For the text-containing cell, return its midpoint in [X, Y] coordinate format. 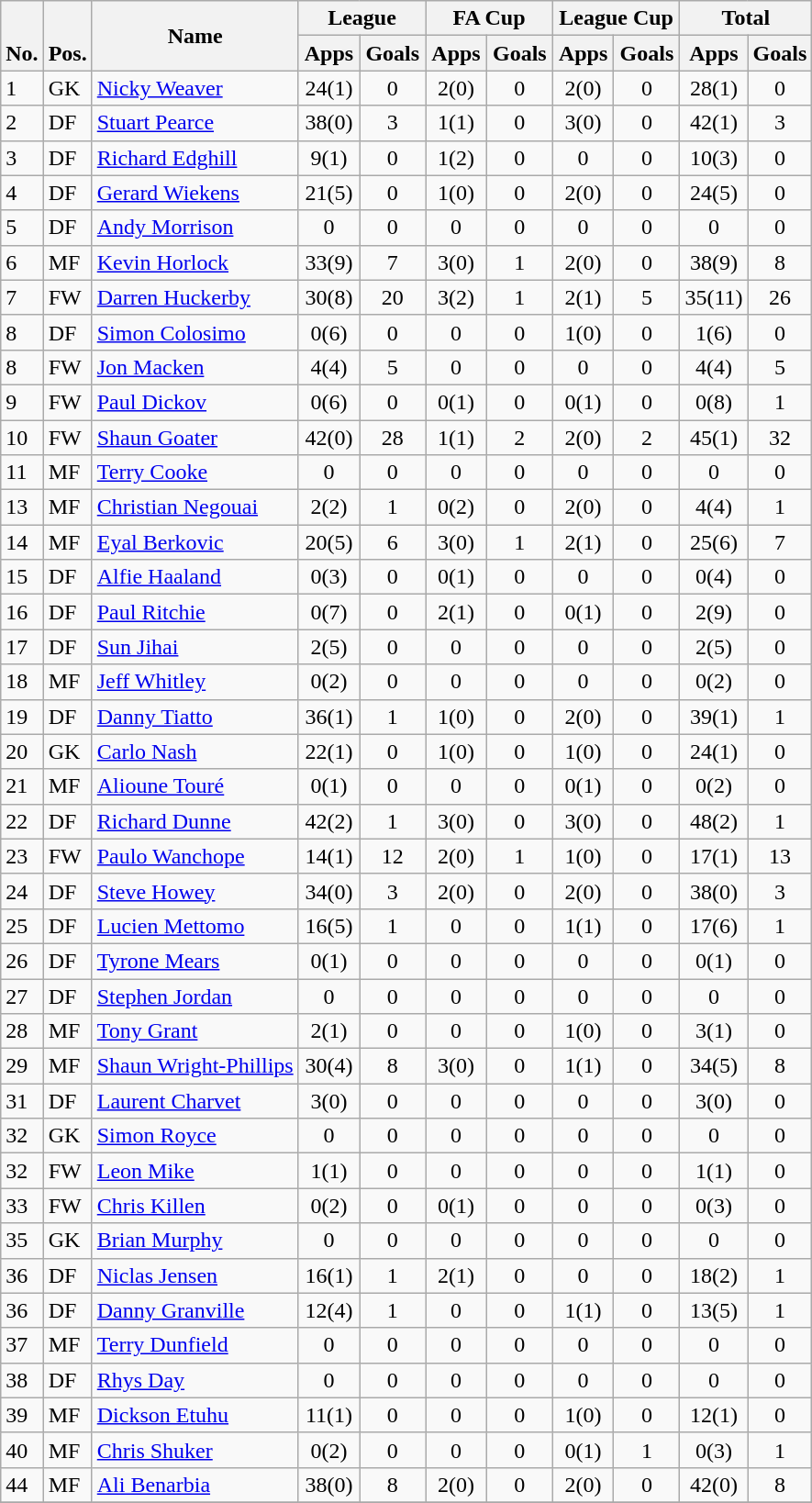
9(1) [328, 158]
34(0) [328, 891]
Leon Mike [195, 1171]
35 [22, 1241]
No. [22, 36]
13(5) [714, 1310]
Name [195, 36]
Tony Grant [195, 1031]
25(6) [714, 542]
28(1) [714, 88]
36(1) [328, 717]
24 [22, 891]
10 [22, 438]
2(9) [714, 612]
23 [22, 856]
Dickson Etuhu [195, 1415]
Carlo Nash [195, 751]
12 [393, 856]
Terry Cooke [195, 473]
0(4) [714, 577]
9 [22, 402]
Chris Shuker [195, 1450]
16(1) [328, 1275]
Brian Murphy [195, 1241]
18(2) [714, 1275]
League [362, 18]
16(5) [328, 926]
39(1) [714, 717]
Shaun Goater [195, 438]
Danny Granville [195, 1310]
29 [22, 1066]
3(1) [714, 1031]
17 [22, 647]
27 [22, 996]
Terry Dunfield [195, 1345]
22(1) [328, 751]
Paul Ritchie [195, 612]
Danny Tiatto [195, 717]
30(8) [328, 297]
18 [22, 682]
Steve Howey [195, 891]
Gerard Wiekens [195, 193]
38(9) [714, 262]
Sun Jihai [195, 647]
11 [22, 473]
37 [22, 1345]
Stephen Jordan [195, 996]
Paul Dickov [195, 402]
Andy Morrison [195, 228]
34(5) [714, 1066]
Total [746, 18]
38 [22, 1380]
12(1) [714, 1415]
45(1) [714, 438]
21 [22, 786]
22 [22, 821]
Simon Royce [195, 1136]
4 [22, 193]
24(5) [714, 193]
10(3) [714, 158]
Stuart Pearce [195, 123]
Kevin Horlock [195, 262]
Jeff Whitley [195, 682]
Laurent Charvet [195, 1101]
Alfie Haaland [195, 577]
16 [22, 612]
Ali Benarbia [195, 1485]
2(2) [328, 507]
Eyal Berkovic [195, 542]
40 [22, 1450]
42(2) [328, 821]
44 [22, 1485]
Nicky Weaver [195, 88]
11(1) [328, 1415]
Niclas Jensen [195, 1275]
15 [22, 577]
League Cup [617, 18]
17(6) [714, 926]
14(1) [328, 856]
Richard Edghill [195, 158]
Alioune Touré [195, 786]
35(11) [714, 297]
Chris Killen [195, 1206]
25 [22, 926]
14 [22, 542]
20(5) [328, 542]
30(4) [328, 1066]
3(2) [457, 297]
33(9) [328, 262]
21(5) [328, 193]
1(2) [457, 158]
Richard Dunne [195, 821]
17(1) [714, 856]
19 [22, 717]
Jon Macken [195, 367]
33 [22, 1206]
FA Cup [490, 18]
Tyrone Mears [195, 961]
Shaun Wright-Phillips [195, 1066]
1(6) [714, 332]
42(1) [714, 123]
39 [22, 1415]
Pos. [68, 36]
12(4) [328, 1310]
Simon Colosimo [195, 332]
0(8) [714, 402]
48(2) [714, 821]
Rhys Day [195, 1380]
Paulo Wanchope [195, 856]
Lucien Mettomo [195, 926]
Darren Huckerby [195, 297]
Christian Negouai [195, 507]
31 [22, 1101]
0(7) [328, 612]
